Determine the [X, Y] coordinate at the center of the cell enclosing the given text.  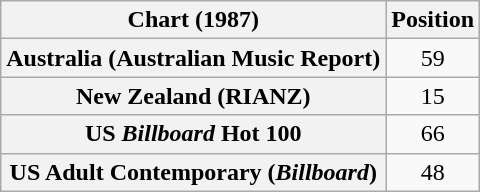
15 [433, 96]
Chart (1987) [194, 20]
New Zealand (RIANZ) [194, 96]
59 [433, 58]
US Billboard Hot 100 [194, 134]
US Adult Contemporary (Billboard) [194, 172]
48 [433, 172]
66 [433, 134]
Position [433, 20]
Australia (Australian Music Report) [194, 58]
